Locate the cell with the specified text and output its [x, y] center coordinate. 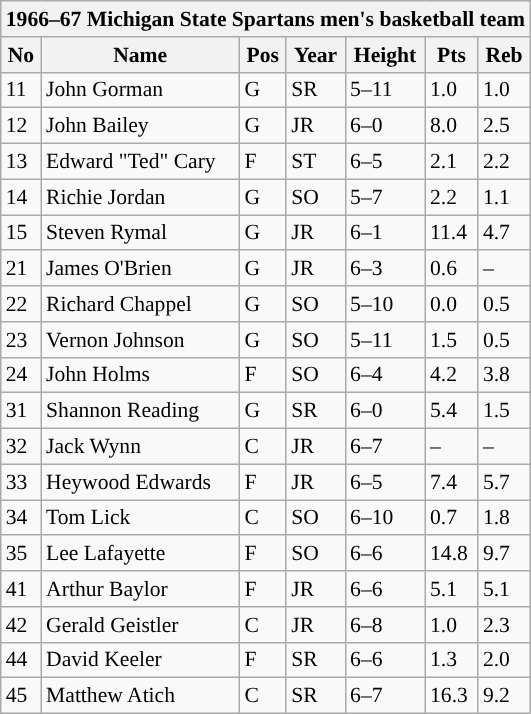
ST [316, 162]
John Holms [140, 375]
33 [21, 482]
John Gorman [140, 90]
2.0 [504, 660]
Edward "Ted" Cary [140, 162]
Jack Wynn [140, 447]
9.7 [504, 554]
Steven Rymal [140, 233]
6–10 [385, 518]
12 [21, 126]
2.5 [504, 126]
32 [21, 447]
No [21, 55]
16.3 [452, 696]
Vernon Johnson [140, 340]
Pos [262, 55]
15 [21, 233]
9.2 [504, 696]
Arthur Baylor [140, 589]
1.1 [504, 197]
David Keeler [140, 660]
Tom Lick [140, 518]
Richie Jordan [140, 197]
35 [21, 554]
Pts [452, 55]
5–10 [385, 304]
14 [21, 197]
Height [385, 55]
11.4 [452, 233]
Reb [504, 55]
14.8 [452, 554]
42 [21, 625]
John Bailey [140, 126]
21 [21, 269]
2.1 [452, 162]
0.6 [452, 269]
7.4 [452, 482]
45 [21, 696]
1966–67 Michigan State Spartans men's basketball team [266, 19]
Name [140, 55]
Lee Lafayette [140, 554]
8.0 [452, 126]
11 [21, 90]
James O'Brien [140, 269]
Gerald Geistler [140, 625]
31 [21, 411]
44 [21, 660]
0.7 [452, 518]
3.8 [504, 375]
23 [21, 340]
6–4 [385, 375]
22 [21, 304]
6–3 [385, 269]
1.3 [452, 660]
Matthew Atich [140, 696]
0.0 [452, 304]
24 [21, 375]
Heywood Edwards [140, 482]
Richard Chappel [140, 304]
Shannon Reading [140, 411]
5.4 [452, 411]
2.3 [504, 625]
13 [21, 162]
34 [21, 518]
Year [316, 55]
4.2 [452, 375]
5.7 [504, 482]
5–7 [385, 197]
1.8 [504, 518]
41 [21, 589]
6–1 [385, 233]
6–8 [385, 625]
4.7 [504, 233]
